Scan for the cell matching the given text and deliver its (X, Y) coordinate at center. 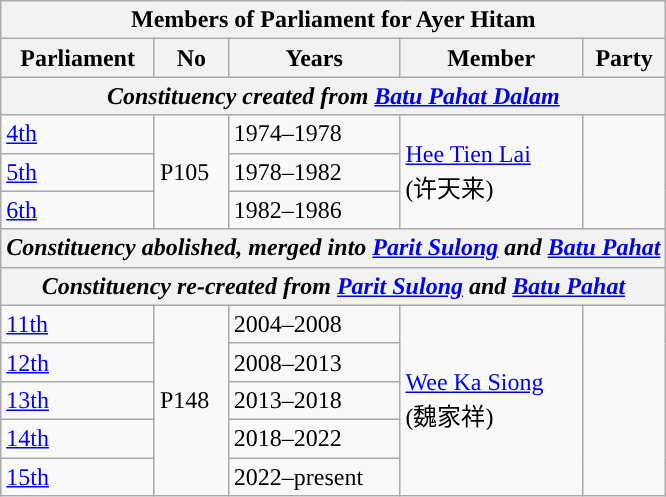
15th (78, 477)
P148 (191, 400)
Years (314, 58)
13th (78, 400)
Constituency abolished, merged into Parit Sulong and Batu Pahat (334, 248)
2008–2013 (314, 362)
6th (78, 210)
11th (78, 324)
Hee Tien Lai (许天来) (491, 172)
2013–2018 (314, 400)
Member (491, 58)
2018–2022 (314, 438)
1978–1982 (314, 172)
4th (78, 134)
No (191, 58)
Party (624, 58)
1982–1986 (314, 210)
Members of Parliament for Ayer Hitam (334, 20)
Constituency re-created from Parit Sulong and Batu Pahat (334, 286)
2022–present (314, 477)
P105 (191, 172)
Wee Ka Siong (魏家祥) (491, 400)
12th (78, 362)
Constituency created from Batu Pahat Dalam (334, 96)
5th (78, 172)
14th (78, 438)
2004–2008 (314, 324)
1974–1978 (314, 134)
Parliament (78, 58)
